Identify which cell holds the provided text, then report its (x, y) central coordinate. 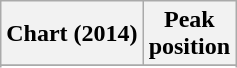
Chart (2014) (72, 34)
Peakposition (189, 34)
